Extract the [X, Y] coordinate from the center of the cell holding the provided text.  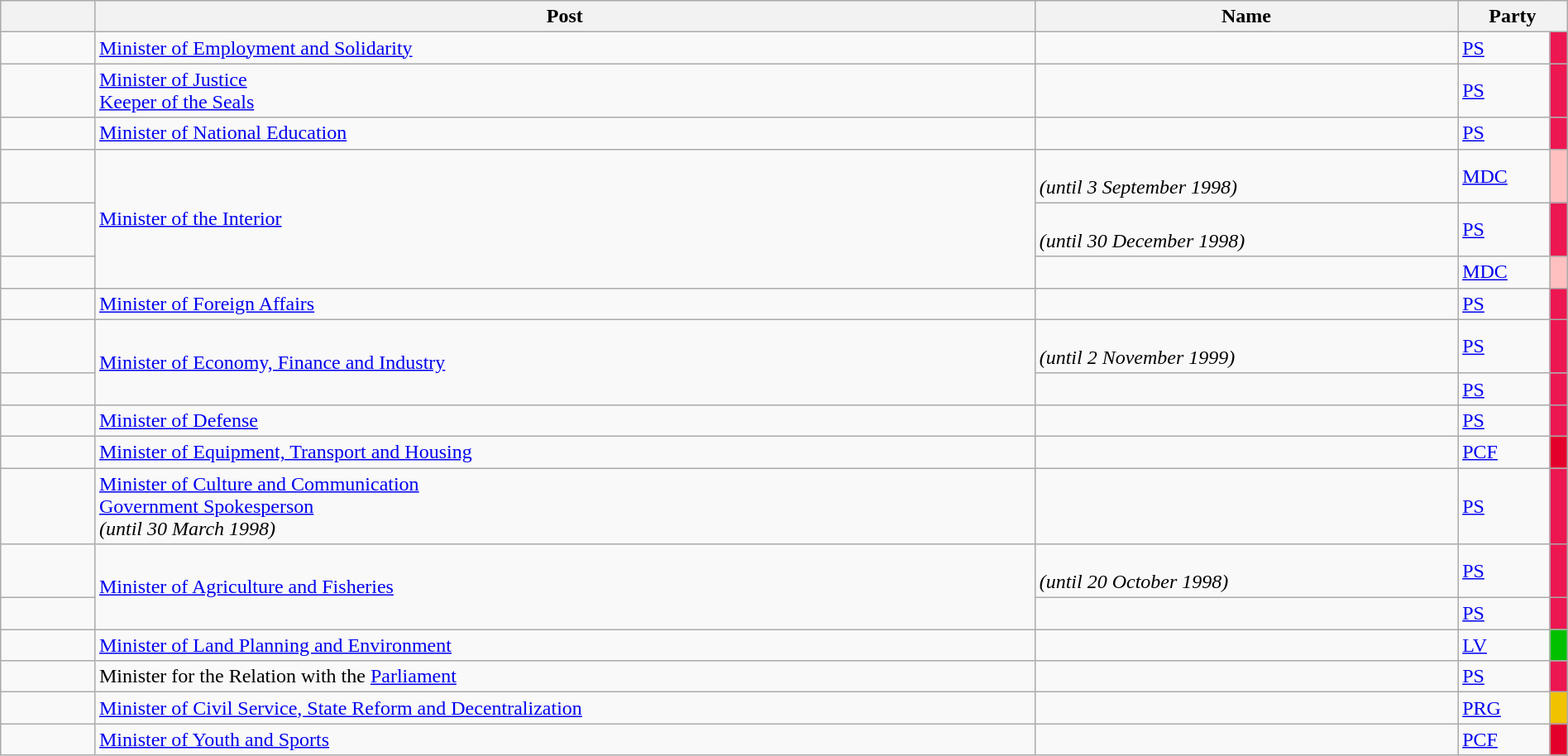
Post [564, 17]
LV [1503, 645]
(until 2 November 1999) [1246, 346]
Minister of JusticeKeeper of the Seals [564, 91]
Minister of Defense [564, 420]
Minister of Economy, Finance and Industry [564, 362]
Minister of Land Planning and Environment [564, 645]
Name [1246, 17]
Minister of National Education [564, 133]
(until 3 September 1998) [1246, 175]
Minister for the Relation with the Parliament [564, 677]
Minister of Foreign Affairs [564, 304]
(until 30 December 1998) [1246, 230]
Minister of Agriculture and Fisheries [564, 587]
(until 20 October 1998) [1246, 571]
Minister of Civil Service, State Reform and Decentralization [564, 708]
Minister of Equipment, Transport and Housing [564, 452]
PRG [1503, 708]
Party [1513, 17]
Minister of Culture and CommunicationGovernment Spokesperson(until 30 March 1998) [564, 506]
Minister of Youth and Sports [564, 739]
Minister of Employment and Solidarity [564, 48]
Minister of the Interior [564, 218]
